From the cell containing the given text, extract its center point as [X, Y] coordinate. 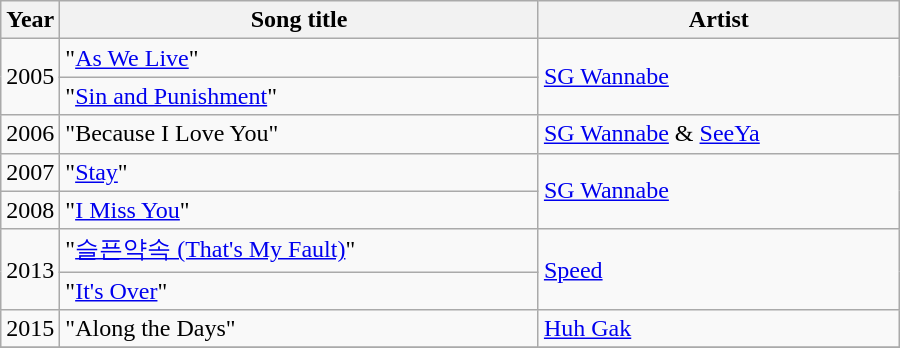
"Because I Love You" [300, 134]
2015 [30, 329]
Huh Gak [718, 329]
2013 [30, 270]
Year [30, 20]
Artist [718, 20]
"Along the Days" [300, 329]
SG Wannabe & SeeYa [718, 134]
"Stay" [300, 172]
"I Miss You" [300, 210]
2008 [30, 210]
2005 [30, 77]
"It's Over" [300, 291]
"As We Live" [300, 58]
Speed [718, 270]
Song title [300, 20]
"슬픈약속 (That's My Fault)" [300, 250]
"Sin and Punishment" [300, 96]
2006 [30, 134]
2007 [30, 172]
